For the text-containing cell, return its midpoint in (X, Y) coordinate format. 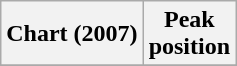
Chart (2007) (72, 34)
Peakposition (189, 34)
